Return [x, y] of the center of cell containing provided text 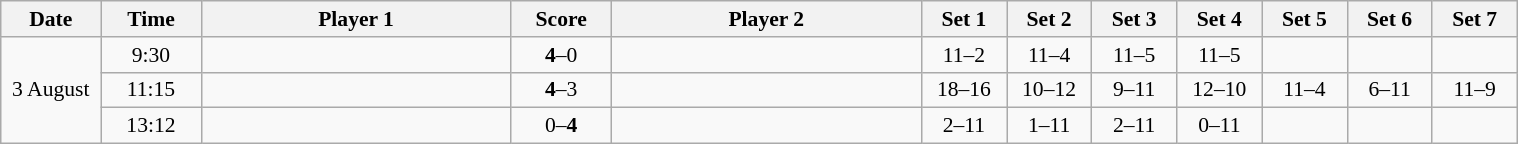
3 August [51, 90]
10–12 [1048, 90]
11–2 [964, 55]
6–11 [1390, 90]
Player 2 [766, 19]
18–16 [964, 90]
13:12 [151, 126]
Set 7 [1474, 19]
9–11 [1134, 90]
0–4 [561, 126]
4–3 [561, 90]
0–11 [1220, 126]
Set 5 [1304, 19]
Set 3 [1134, 19]
9:30 [151, 55]
11:15 [151, 90]
Set 4 [1220, 19]
12–10 [1220, 90]
4–0 [561, 55]
Set 1 [964, 19]
Set 2 [1048, 19]
Player 1 [356, 19]
1–11 [1048, 126]
Time [151, 19]
Score [561, 19]
11–9 [1474, 90]
Date [51, 19]
Set 6 [1390, 19]
